Capture the cell that displays the provided text and extract its [X, Y] central coordinate. 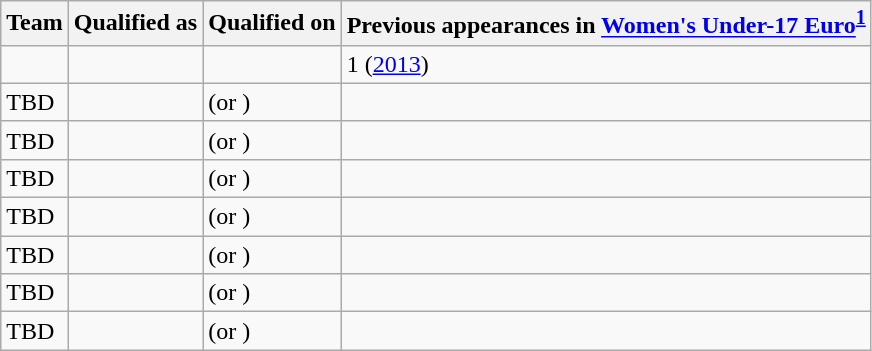
1 (2013) [606, 64]
Qualified on [272, 24]
Team [35, 24]
Qualified as [135, 24]
Previous appearances in Women's Under-17 Euro1 [606, 24]
